Detect which cell encompasses the target text, then output its (X, Y) center coordinate. 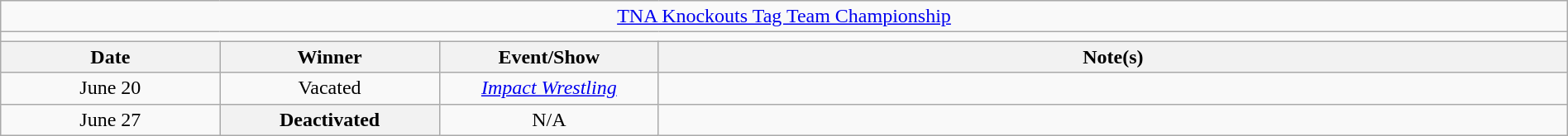
June 27 (111, 120)
Note(s) (1113, 57)
Event/Show (549, 57)
Impact Wrestling (549, 88)
June 20 (111, 88)
N/A (549, 120)
Vacated (329, 88)
Deactivated (329, 120)
Date (111, 57)
TNA Knockouts Tag Team Championship (784, 16)
Winner (329, 57)
